Output the [x, y] coordinate of the center of the cell containing the given text.  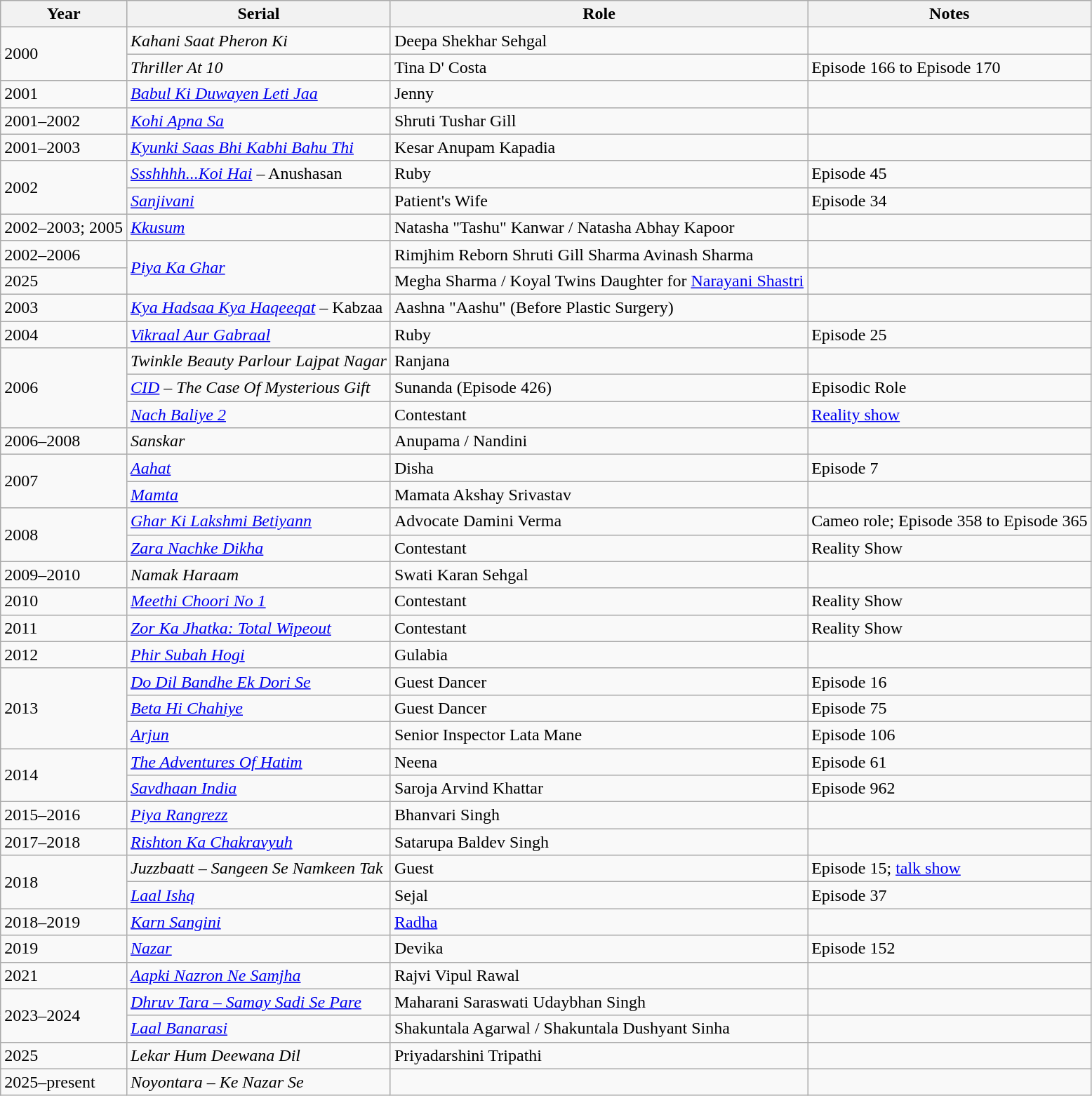
Zara Nachke Dikha [258, 548]
Swati Karan Sehgal [599, 575]
Natasha "Tashu" Kanwar / Natasha Abhay Kapoor [599, 227]
Episode 152 [950, 949]
Maharani Saraswati Udaybhan Singh [599, 1002]
Reality show [950, 415]
Neena [599, 761]
Vikraal Aur Gabraal [258, 335]
2002 [64, 187]
Karn Sangini [258, 922]
Role [599, 14]
Episode 25 [950, 335]
Do Dil Bandhe Ek Dori Se [258, 681]
Savdhaan India [258, 789]
2013 [64, 708]
Zor Ka Jhatka: Total Wipeout [258, 628]
Sanskar [258, 441]
Laal Banarasi [258, 1029]
Devika [599, 949]
2000 [64, 54]
Thriller At 10 [258, 67]
Aashna "Aashu" (Before Plastic Surgery) [599, 307]
Disha [599, 468]
Kyunki Saas Bhi Kabhi Bahu Thi [258, 147]
Episode 16 [950, 681]
Babul Ki Duwayen Leti Jaa [258, 94]
Kohi Apna Sa [258, 121]
Episode 962 [950, 789]
Deepa Shekhar Sehgal [599, 41]
Episodic Role [950, 388]
Tina D' Costa [599, 67]
Aahat [258, 468]
Episode 34 [950, 201]
2001 [64, 94]
2006 [64, 388]
Rishton Ka Chakravyuh [258, 842]
2015–2016 [64, 815]
2018 [64, 882]
2012 [64, 655]
Arjun [258, 735]
2004 [64, 335]
2006–2008 [64, 441]
Juzzbaatt – Sangeen Se Namkeen Tak [258, 869]
Satarupa Baldev Singh [599, 842]
2007 [64, 481]
Piya Ka Ghar [258, 267]
Sejal [599, 895]
Kahani Saat Pheron Ki [258, 41]
Laal Ishq [258, 895]
Phir Subah Hogi [258, 655]
Saroja Arvind Khattar [599, 789]
2009–2010 [64, 575]
Patient's Wife [599, 201]
2001–2003 [64, 147]
2011 [64, 628]
2023–2024 [64, 1015]
Ghar Ki Lakshmi Betiyann [258, 521]
Piya Rangrezz [258, 815]
Aapki Nazron Ne Samjha [258, 975]
Mamata Akshay Srivastav [599, 495]
Episode 75 [950, 708]
2018–2019 [64, 922]
Episode 45 [950, 174]
The Adventures Of Hatim [258, 761]
Year [64, 14]
Megha Sharma / Koyal Twins Daughter for Narayani Shastri [599, 281]
Kkusum [258, 227]
Senior Inspector Lata Mane [599, 735]
Meethi Choori No 1 [258, 601]
Cameo role; Episode 358 to Episode 365 [950, 521]
Priyadarshini Tripathi [599, 1055]
2014 [64, 775]
Episode 166 to Episode 170 [950, 67]
Serial [258, 14]
Shruti Tushar Gill [599, 121]
Shakuntala Agarwal / Shakuntala Dushyant Sinha [599, 1029]
2017–2018 [64, 842]
Lekar Hum Deewana Dil [258, 1055]
Jenny [599, 94]
Notes [950, 14]
Rajvi Vipul Rawal [599, 975]
2002–2006 [64, 254]
Episode 15; talk show [950, 869]
Bhanvari Singh [599, 815]
Beta Hi Chahiye [258, 708]
Nazar [258, 949]
Advocate Damini Verma [599, 521]
Namak Haraam [258, 575]
Mamta [258, 495]
Nach Baliye 2 [258, 415]
2001–2002 [64, 121]
Noyontara – Ke Nazar Se [258, 1082]
Kya Hadsaa Kya Haqeeqat – Kabzaa [258, 307]
Ranjana [599, 361]
2019 [64, 949]
Twinkle Beauty Parlour Lajpat Nagar [258, 361]
2008 [64, 535]
2003 [64, 307]
Kesar Anupam Kapadia [599, 147]
Rimjhim Reborn Shruti Gill Sharma Avinash Sharma [599, 254]
Episode 37 [950, 895]
2025–present [64, 1082]
Episode 7 [950, 468]
Ssshhhh...Koi Hai – Anushasan [258, 174]
2021 [64, 975]
Dhruv Tara – Samay Sadi Se Pare [258, 1002]
Sanjivani [258, 201]
Anupama / Nandini [599, 441]
Episode 106 [950, 735]
2010 [64, 601]
Gulabia [599, 655]
2002–2003; 2005 [64, 227]
Radha [599, 922]
Guest [599, 869]
Sunanda (Episode 426) [599, 388]
Episode 61 [950, 761]
CID – The Case Of Mysterious Gift [258, 388]
